Scan for the cell matching the given text and deliver its (x, y) coordinate at center. 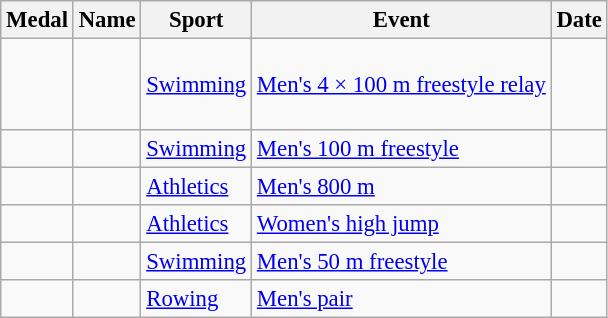
Men's pair (402, 299)
Name (107, 20)
Medal (38, 20)
Women's high jump (402, 224)
Men's 100 m freestyle (402, 149)
Sport (196, 20)
Men's 4 × 100 m freestyle relay (402, 85)
Event (402, 20)
Men's 800 m (402, 187)
Rowing (196, 299)
Date (579, 20)
Men's 50 m freestyle (402, 262)
